Search for the cell housing the specified text and yield its (x, y) center coordinate. 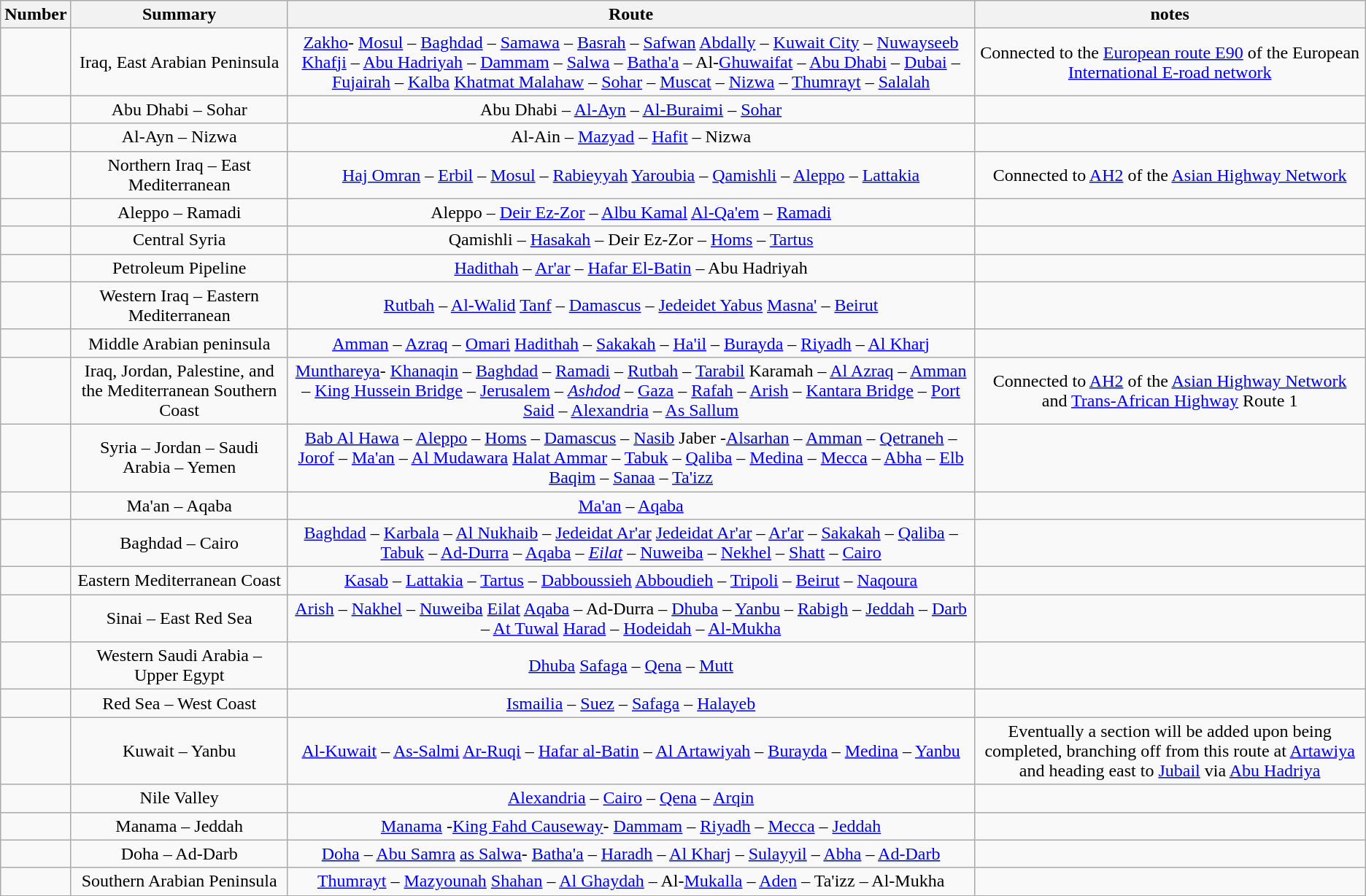
Rutbah – Al-Walid Tanf – Damascus – Jedeidet Yabus Masna' – Beirut (630, 305)
Abu Dhabi – Al-Ayn – Al-Buraimi – Sohar (630, 109)
Northern Iraq – East Mediterranean (180, 175)
Al-Ain – Mazyad – Hafit – Nizwa (630, 137)
Thumrayt – Mazyounah Shahan – Al Ghaydah – Al-Mukalla – Aden – Ta'izz – Al-Mukha (630, 881)
Petroleum Pipeline (180, 268)
Western Saudi Arabia – Upper Egypt (180, 665)
Red Sea – West Coast (180, 703)
Route (630, 15)
Doha – Ad-Darb (180, 854)
Arish – Nakhel – Nuweiba Eilat Aqaba – Ad-Durra – Dhuba – Yanbu – Rabigh – Jeddah – Darb – At Tuwal Harad – Hodeidah – Al-Mukha (630, 619)
Kuwait – Yanbu (180, 751)
Manama – Jeddah (180, 826)
Amman – Azraq – Omari Hadithah – Sakakah – Ha'il – Burayda – Riyadh – Al Kharj (630, 343)
Summary (180, 15)
Hadithah – Ar'ar – Hafar El-Batin – Abu Hadriyah (630, 268)
Sinai – East Red Sea (180, 619)
Western Iraq – Eastern Mediterranean (180, 305)
Qamishli – Hasakah – Deir Ez-Zor – Homs – Tartus (630, 240)
Southern Arabian Peninsula (180, 881)
Kasab – Lattakia – Tartus – Dabboussieh Abboudieh – Tripoli – Beirut – Naqoura (630, 581)
Dhuba Safaga – Qena – Mutt (630, 665)
notes (1170, 15)
Abu Dhabi – Sohar (180, 109)
Haj Omran – Erbil – Mosul – Rabieyyah Yaroubia – Qamishli – Aleppo – Lattakia (630, 175)
Central Syria (180, 240)
Manama -King Fahd Causeway- Dammam – Riyadh – Mecca – Jeddah (630, 826)
Aleppo – Deir Ez-Zor – Albu Kamal Al-Qa'em – Ramadi (630, 212)
Connected to the European route E90 of the European International E-road network (1170, 62)
Connected to AH2 of the Asian Highway Network (1170, 175)
Baghdad – Cairo (180, 543)
Nile Valley (180, 798)
Iraq, Jordan, Palestine, and the Mediterranean Southern Coast (180, 390)
Ismailia – Suez – Safaga – Halayeb (630, 703)
Iraq, East Arabian Peninsula (180, 62)
Alexandria – Cairo – Qena – Arqin (630, 798)
Connected to AH2 of the Asian Highway Network and Trans-African Highway Route 1 (1170, 390)
Al-Ayn – Nizwa (180, 137)
Al-Kuwait – As-Salmi Ar-Ruqi – Hafar al-Batin – Al Artawiyah – Burayda – Medina – Yanbu (630, 751)
Eastern Mediterranean Coast (180, 581)
Eventually a section will be added upon being completed, branching off from this route at Artawiya and heading east to Jubail via Abu Hadriya (1170, 751)
Syria – Jordan – Saudi Arabia – Yemen (180, 457)
Aleppo – Ramadi (180, 212)
Doha – Abu Samra as Salwa- Batha'a – Haradh – Al Kharj – Sulayyil – Abha – Ad-Darb (630, 854)
Number (36, 15)
Middle Arabian peninsula (180, 343)
